Detect which cell encompasses the target text, then output its [x, y] center coordinate. 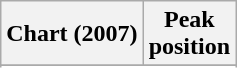
Chart (2007) [72, 34]
Peakposition [189, 34]
